Search for the cell housing the specified text and yield its (X, Y) center coordinate. 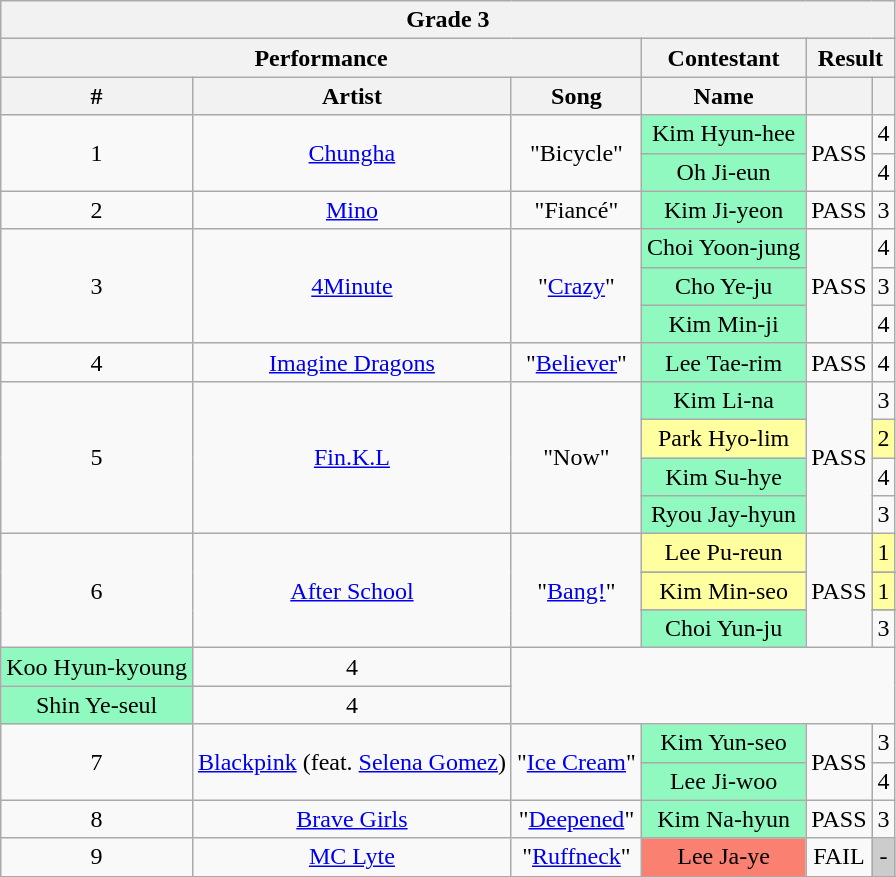
Result (850, 58)
Kim Ji-yeon (723, 210)
6 (97, 591)
8 (97, 819)
Kim Min-seo (723, 591)
Ryou Jay-hyun (723, 515)
4Minute (352, 286)
- (884, 857)
Song (576, 96)
FAIL (839, 857)
"Crazy" (576, 286)
"Ruffneck" (576, 857)
Grade 3 (448, 20)
Kim Yun-seo (723, 743)
Lee Tae-rim (723, 362)
Contestant (723, 58)
Artist (352, 96)
Name (723, 96)
"Bang!" (576, 591)
Performance (322, 58)
Blackpink (feat. Selena Gomez) (352, 762)
Oh Ji-eun (723, 172)
"Ice Cream" (576, 762)
Kim Li-na (723, 400)
7 (97, 762)
5 (97, 457)
Kim Su-hye (723, 477)
Kim Na-hyun (723, 819)
Imagine Dragons (352, 362)
Kim Hyun-hee (723, 134)
# (97, 96)
"Now" (576, 457)
Choi Yun-ju (723, 629)
Lee Ji-woo (723, 781)
Choi Yoon-jung (723, 248)
"Fiancé" (576, 210)
"Deepened" (576, 819)
"Bicycle" (576, 153)
Kim Min-ji (723, 324)
Lee Pu-reun (723, 553)
9 (97, 857)
Chungha (352, 153)
Fin.K.L (352, 457)
Cho Ye-ju (723, 286)
Park Hyo-lim (723, 438)
Koo Hyun-kyoung (97, 667)
After School (352, 591)
Shin Ye-seul (97, 705)
Lee Ja-ye (723, 857)
Brave Girls (352, 819)
Mino (352, 210)
"Believer" (576, 362)
MC Lyte (352, 857)
